Extract the (X, Y) coordinate from the center of the cell holding the provided text.  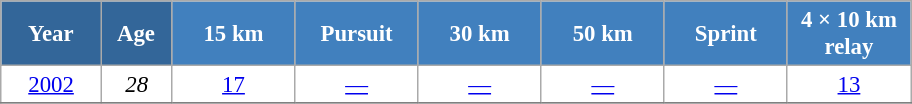
30 km (480, 34)
28 (136, 85)
50 km (602, 34)
4 × 10 km relay (848, 34)
15 km (234, 34)
Sprint (726, 34)
Age (136, 34)
Pursuit (356, 34)
2002 (52, 85)
17 (234, 85)
13 (848, 85)
Year (52, 34)
